Return the [x, y] coordinate for the center point of the cell that contains the specified text.  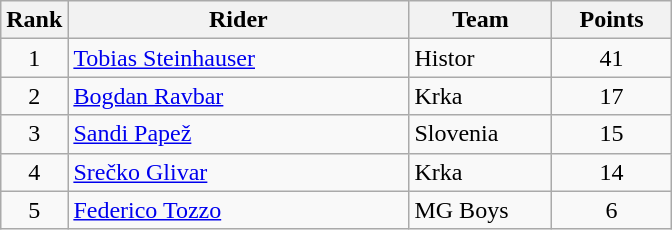
Bogdan Ravbar [238, 96]
14 [612, 172]
1 [34, 58]
Srečko Glivar [238, 172]
3 [34, 134]
Team [480, 20]
15 [612, 134]
17 [612, 96]
Rank [34, 20]
MG Boys [480, 210]
Slovenia [480, 134]
41 [612, 58]
Points [612, 20]
Rider [238, 20]
5 [34, 210]
Tobias Steinhauser [238, 58]
Histor [480, 58]
Sandi Papež [238, 134]
2 [34, 96]
4 [34, 172]
Federico Tozzo [238, 210]
6 [612, 210]
